For the text-containing cell, return its midpoint in (x, y) coordinate format. 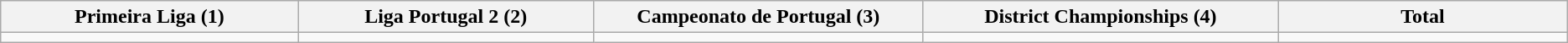
Liga Portugal 2 (2) (446, 17)
Campeonato de Portugal (3) (758, 17)
District Championships (4) (1101, 17)
Primeira Liga (1) (149, 17)
Total (1423, 17)
